Find where the given text appears and provide that cell's center as [x, y] coordinate. 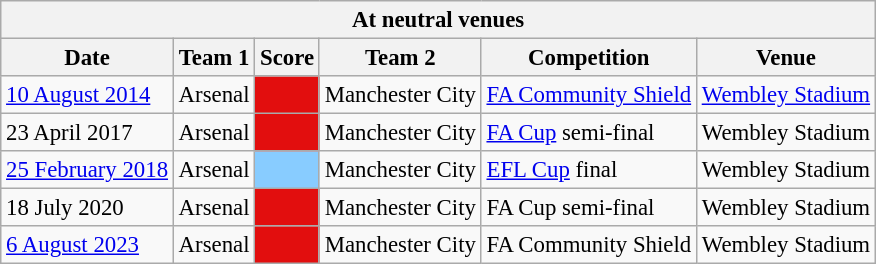
EFL Cup final [588, 170]
18 July 2020 [88, 208]
Team 2 [400, 58]
Score [288, 58]
At neutral venues [438, 20]
23 April 2017 [88, 133]
Team 1 [214, 58]
25 February 2018 [88, 170]
10 August 2014 [88, 95]
Venue [786, 58]
Competition [588, 58]
Date [88, 58]
6 August 2023 [88, 245]
